Locate the cell with the specified text and output its [X, Y] center coordinate. 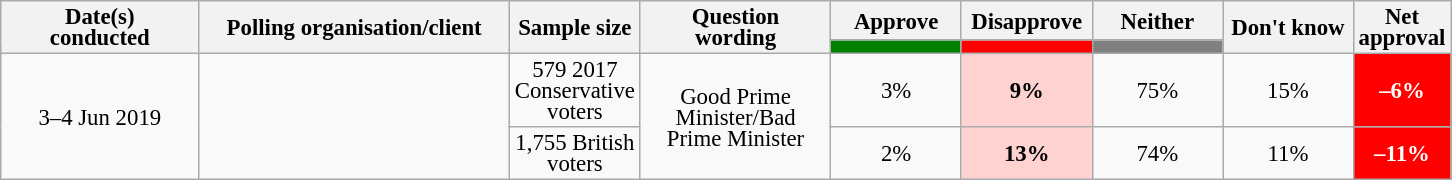
11% [1288, 154]
Questionwording [736, 28]
9% [1026, 91]
579 2017 Conservative voters [574, 91]
15% [1288, 91]
75% [1158, 91]
–11% [1402, 154]
1,755 British voters [574, 154]
Disapprove [1026, 20]
2% [896, 154]
3% [896, 91]
Approve [896, 20]
Good Prime Minister/Bad Prime Minister [736, 117]
Don't know [1288, 28]
3–4 Jun 2019 [100, 117]
Date(s)conducted [100, 28]
Net approval [1402, 28]
–6% [1402, 91]
74% [1158, 154]
Neither [1158, 20]
13% [1026, 154]
Sample size [574, 28]
Polling organisation/client [354, 28]
